Pinpoint the cell where the given text exists, returning its (x, y) midpoint coordinate. 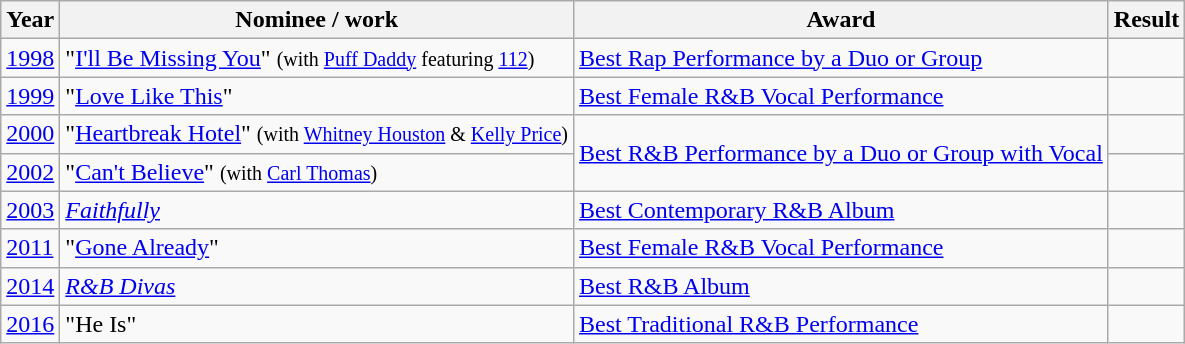
Faithfully (317, 210)
"Heartbreak Hotel" (with Whitney Houston & Kelly Price) (317, 134)
"Gone Already" (317, 248)
Nominee / work (317, 20)
Best Contemporary R&B Album (842, 210)
"Love Like This" (317, 96)
2016 (30, 324)
Best R&B Performance by a Duo or Group with Vocal (842, 153)
2003 (30, 210)
Best R&B Album (842, 286)
"He Is" (317, 324)
Best Rap Performance by a Duo or Group (842, 58)
"I'll Be Missing You" (with Puff Daddy featuring 112) (317, 58)
Award (842, 20)
1998 (30, 58)
2014 (30, 286)
2002 (30, 172)
R&B Divas (317, 286)
"Can't Believe" (with Carl Thomas) (317, 172)
2011 (30, 248)
1999 (30, 96)
Result (1146, 20)
Year (30, 20)
Best Traditional R&B Performance (842, 324)
2000 (30, 134)
